Provide the [X, Y] coordinate of the cell's center where the given text is located.  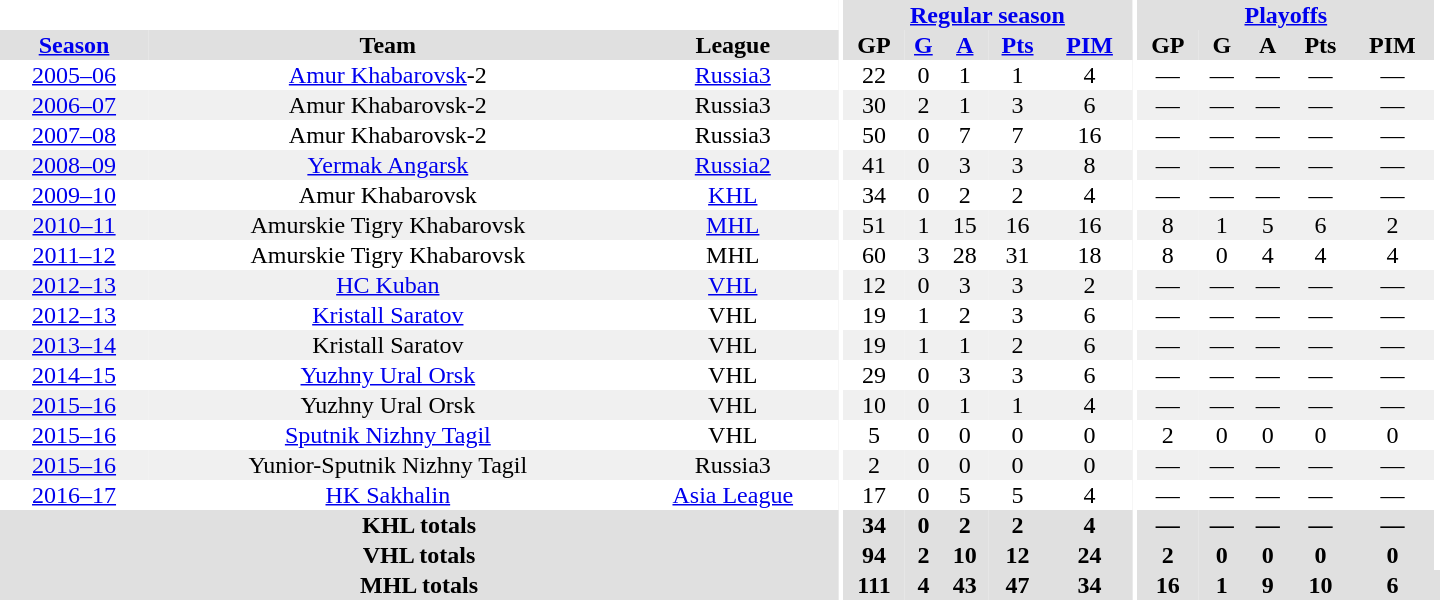
2006–07 [74, 105]
2010–11 [74, 225]
17 [874, 495]
111 [874, 585]
60 [874, 255]
Yunior-Sputnik Nizhny Tagil [388, 465]
31 [1018, 255]
Amur Khabarovsk [388, 195]
29 [874, 375]
30 [874, 105]
Yermak Angarsk [388, 165]
43 [965, 585]
Team [388, 45]
2011–12 [74, 255]
Regular season [988, 15]
Sputnik Nizhny Tagil [388, 435]
HC Kuban [388, 285]
94 [874, 555]
Season [74, 45]
28 [965, 255]
15 [965, 225]
18 [1090, 255]
2007–08 [74, 135]
Russia2 [733, 165]
Asia League [733, 495]
Playoffs [1286, 15]
MHL totals [419, 585]
24 [1090, 555]
2014–15 [74, 375]
HK Sakhalin [388, 495]
KHL totals [419, 525]
2009–10 [74, 195]
51 [874, 225]
KHL [733, 195]
50 [874, 135]
2013–14 [74, 345]
41 [874, 165]
9 [1268, 585]
22 [874, 75]
2005–06 [74, 75]
VHL totals [419, 555]
2016–17 [74, 495]
47 [1018, 585]
2008–09 [74, 165]
League [733, 45]
